Scan for the cell matching the given text and deliver its (x, y) coordinate at center. 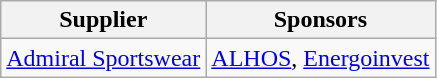
ALHOS, Energoinvest (320, 58)
Admiral Sportswear (104, 58)
Sponsors (320, 20)
Supplier (104, 20)
